Detect which cell encompasses the target text, then output its [x, y] center coordinate. 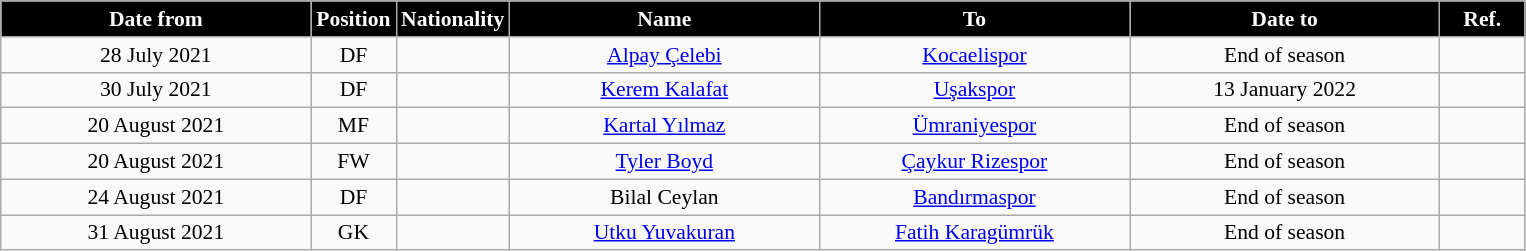
MF [354, 126]
13 January 2022 [1285, 90]
GK [354, 233]
Kerem Kalafat [664, 90]
Fatih Karagümrük [974, 233]
Uşakspor [974, 90]
Nationality [452, 19]
To [974, 19]
Bandırmaspor [974, 197]
FW [354, 162]
Date from [156, 19]
24 August 2021 [156, 197]
Çaykur Rizespor [974, 162]
28 July 2021 [156, 55]
Alpay Çelebi [664, 55]
Ümraniyespor [974, 126]
31 August 2021 [156, 233]
Tyler Boyd [664, 162]
30 July 2021 [156, 90]
Kocaelispor [974, 55]
Name [664, 19]
Ref. [1482, 19]
Kartal Yılmaz [664, 126]
Bilal Ceylan [664, 197]
Position [354, 19]
Date to [1285, 19]
Utku Yuvakuran [664, 233]
